Identify which cell holds the provided text, then report its [X, Y] central coordinate. 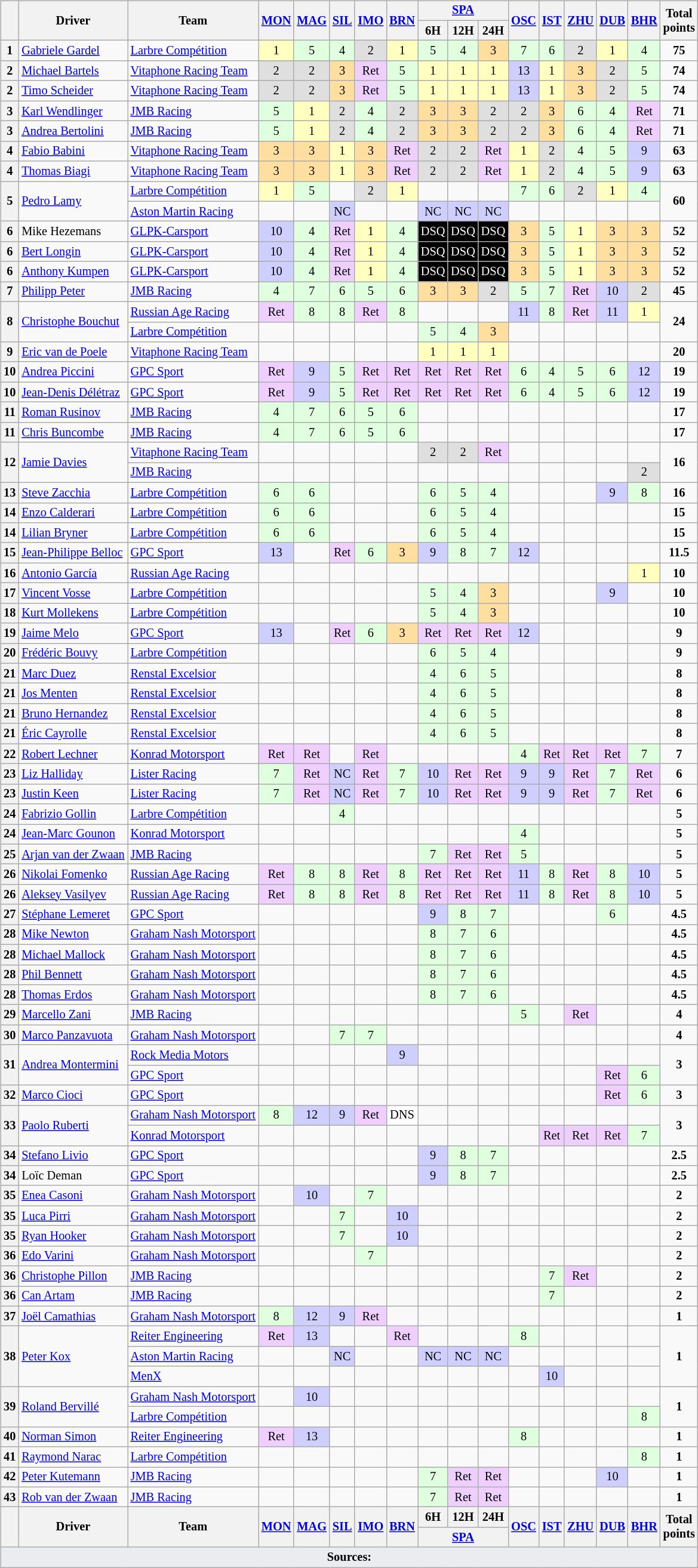
31 [10, 1065]
Robert Lechner [73, 754]
Marco Panzavuota [73, 1035]
40 [10, 1437]
Michael Bartels [73, 71]
Raymond Narac [73, 1457]
Steve Zacchia [73, 492]
Gabriele Gardel [73, 51]
Stefano Livio [73, 1156]
27 [10, 914]
32 [10, 1095]
43 [10, 1497]
29 [10, 1015]
Can Artam [73, 1296]
Eric van de Poele [73, 352]
Mike Hezemans [73, 232]
Aleksey Vasilyev [73, 895]
Fabrizio Gollin [73, 814]
Bert Longin [73, 252]
Christophe Bouchut [73, 321]
Thomas Erdos [73, 995]
Justin Keen [73, 794]
Edo Varini [73, 1256]
Nikolai Fomenko [73, 874]
Frédéric Bouvy [73, 654]
Anthony Kumpen [73, 272]
Norman Simon [73, 1437]
Andrea Bertolini [73, 131]
39 [10, 1406]
33 [10, 1126]
Jaime Melo [73, 633]
Andrea Piccini [73, 372]
Arjan van der Zwaan [73, 854]
Roland Bervillé [73, 1406]
Roman Rusinov [73, 412]
Rob van der Zwaan [73, 1497]
Jos Menten [73, 694]
Timo Scheider [73, 91]
Thomas Biagi [73, 171]
Jamie Davies [73, 462]
Enzo Calderari [73, 513]
Marco Cioci [73, 1095]
42 [10, 1477]
Loïc Deman [73, 1176]
Éric Cayrolle [73, 734]
25 [10, 854]
Kurt Mollekens [73, 613]
45 [679, 292]
Andrea Montermini [73, 1065]
DNS [402, 1116]
Paolo Ruberti [73, 1126]
Phil Bennett [73, 975]
75 [679, 51]
Stéphane Lemeret [73, 914]
37 [10, 1316]
Antonio García [73, 573]
Mike Newton [73, 935]
41 [10, 1457]
Bruno Hernandez [73, 714]
Christophe Pillon [73, 1276]
Rock Media Motors [193, 1055]
MenX [193, 1376]
11.5 [679, 553]
30 [10, 1035]
Joël Camathias [73, 1316]
Pedro Lamy [73, 202]
18 [10, 613]
Peter Kox [73, 1356]
Philipp Peter [73, 292]
38 [10, 1356]
Peter Kutemann [73, 1477]
Jean-Denis Délétraz [73, 392]
Marc Duez [73, 673]
Marcello Zani [73, 1015]
Jean-Philippe Belloc [73, 553]
Ryan Hooker [73, 1236]
Sources: [349, 1557]
Chris Buncombe [73, 432]
Enea Casoni [73, 1196]
Karl Wendlinger [73, 111]
Vincent Vosse [73, 593]
Jean-Marc Gounon [73, 834]
Michael Mallock [73, 954]
22 [10, 754]
Lilian Bryner [73, 533]
Fabio Babini [73, 151]
60 [679, 202]
Liz Halliday [73, 774]
Luca Pirri [73, 1216]
